Pinpoint the cell where the given text exists, returning its (x, y) midpoint coordinate. 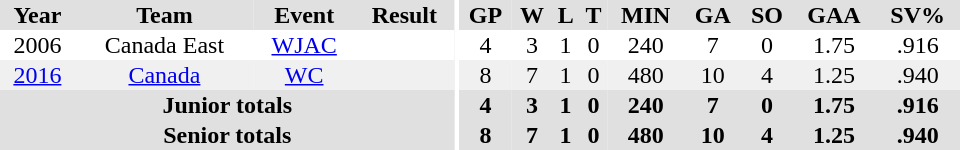
WJAC (304, 45)
MIN (646, 15)
WC (304, 75)
L (566, 15)
T (594, 15)
Senior totals (227, 135)
Canada East (164, 45)
SV% (918, 15)
Junior totals (227, 105)
2006 (38, 45)
W (532, 15)
GP (486, 15)
Team (164, 15)
Year (38, 15)
Canada (164, 75)
GA (712, 15)
SO (766, 15)
Result (404, 15)
Event (304, 15)
GAA (834, 15)
2016 (38, 75)
